Scan for the cell matching the given text and deliver its [X, Y] coordinate at center. 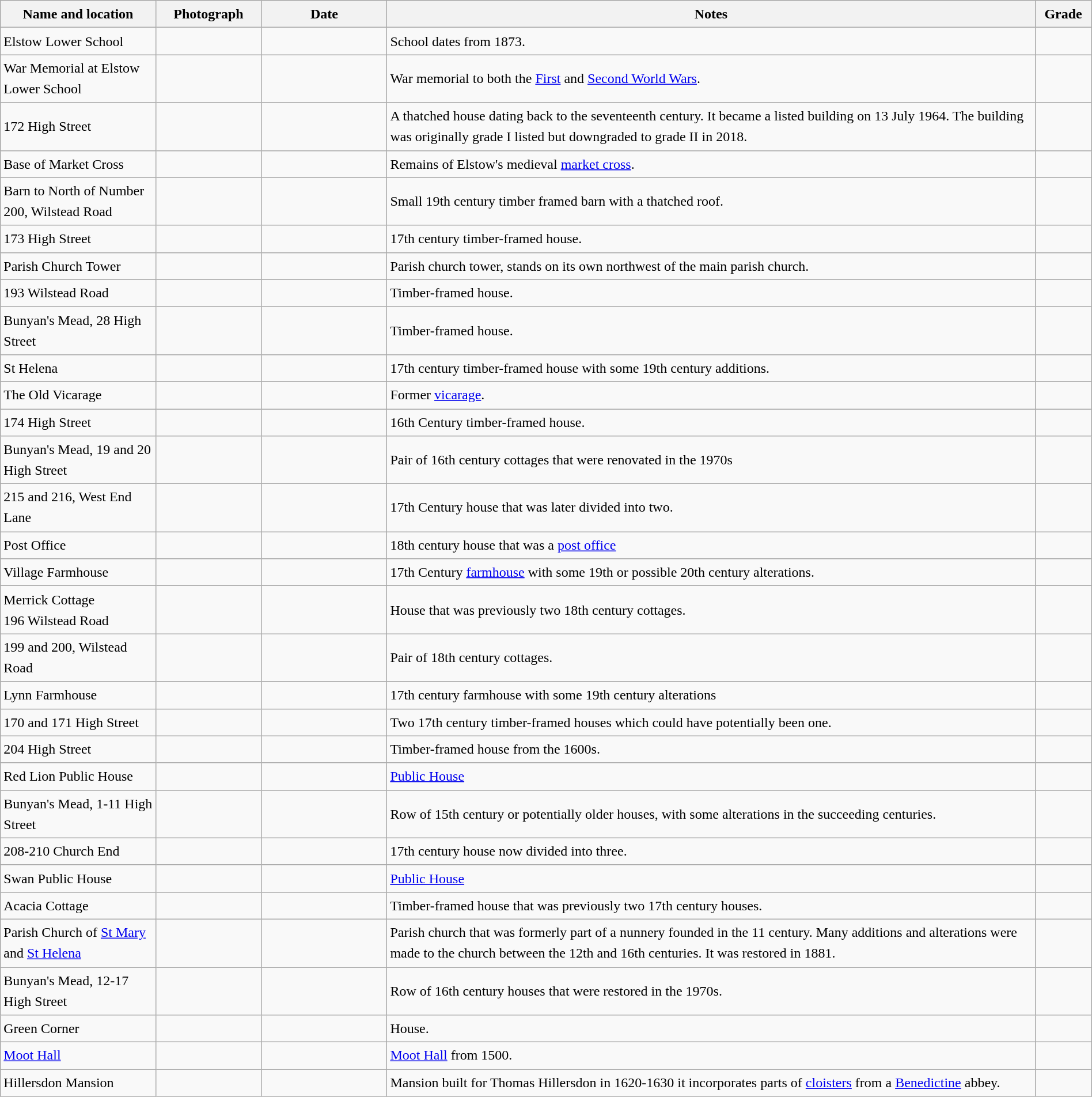
Grade [1063, 14]
Timber-framed house from the 1600s. [711, 749]
Name and location [78, 14]
Bunyan's Mead, 19 and 20 High Street [78, 460]
Bunyan's Mead, 1-11 High Street [78, 814]
Timber-framed house that was previously two 17th century houses. [711, 906]
Pair of 16th century cottages that were renovated in the 1970s [711, 460]
174 High Street [78, 423]
Village Farmhouse [78, 573]
Parish church tower, stands on its own northwest of the main parish church. [711, 266]
Elstow Lower School [78, 41]
House. [711, 1029]
Swan Public House [78, 878]
Green Corner [78, 1029]
War Memorial at Elstow Lower School [78, 78]
Bunyan's Mead, 28 High Street [78, 331]
Hillersdon Mansion [78, 1083]
Bunyan's Mead, 12-17 High Street [78, 991]
204 High Street [78, 749]
House that was previously two 18th century cottages. [711, 610]
199 and 200, Wilstead Road [78, 658]
St Helena [78, 368]
172 High Street [78, 127]
16th Century timber-framed house. [711, 423]
School dates from 1873. [711, 41]
Two 17th century timber-framed houses which could have potentially been one. [711, 722]
Pair of 18th century cottages. [711, 658]
Former vicarage. [711, 395]
Merrick Cottage196 Wilstead Road [78, 610]
Row of 15th century or potentially older houses, with some alterations in the succeeding centuries. [711, 814]
Row of 16th century houses that were restored in the 1970s. [711, 991]
17th Century farmhouse with some 19th or possible 20th century alterations. [711, 573]
Photograph [208, 14]
18th century house that was a post office [711, 545]
17th century farmhouse with some 19th century alterations [711, 695]
17th Century house that was later divided into two. [711, 508]
War memorial to both the First and Second World Wars. [711, 78]
Acacia Cottage [78, 906]
17th century timber-framed house with some 19th century additions. [711, 368]
Parish Church of St Mary and St Helena [78, 943]
215 and 216, West End Lane [78, 508]
Notes [711, 14]
17th century house now divided into three. [711, 852]
Mansion built for Thomas Hillersdon in 1620-1630 it incorporates parts of cloisters from a Benedictine abbey. [711, 1083]
Post Office [78, 545]
170 and 171 High Street [78, 722]
The Old Vicarage [78, 395]
Date [324, 14]
208-210 Church End [78, 852]
Base of Market Cross [78, 164]
17th century timber-framed house. [711, 239]
Moot Hall from 1500. [711, 1056]
Barn to North of Number 200, Wilstead Road [78, 202]
Small 19th century timber framed barn with a thatched roof. [711, 202]
193 Wilstead Road [78, 293]
Moot Hall [78, 1056]
Parish Church Tower [78, 266]
173 High Street [78, 239]
Lynn Farmhouse [78, 695]
Remains of Elstow's medieval market cross. [711, 164]
Red Lion Public House [78, 777]
